Detect which cell encompasses the target text, then output its (X, Y) center coordinate. 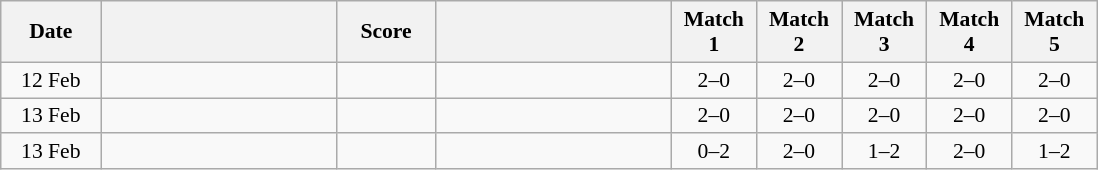
0–2 (714, 152)
Date (51, 32)
Match 2 (798, 32)
Match 3 (884, 32)
Match 5 (1054, 32)
Match 4 (970, 32)
Match 1 (714, 32)
Score (386, 32)
12 Feb (51, 80)
